Provide the (X, Y) coordinate of the cell's center where the given text is located.  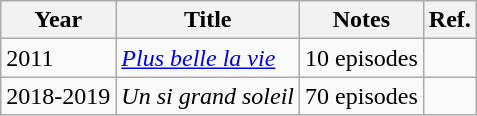
2011 (58, 58)
Ref. (450, 20)
Title (208, 20)
Plus belle la vie (208, 58)
70 episodes (362, 96)
Notes (362, 20)
10 episodes (362, 58)
Year (58, 20)
2018-2019 (58, 96)
Un si grand soleil (208, 96)
